Extract the (x, y) coordinate from the center of the cell holding the provided text.  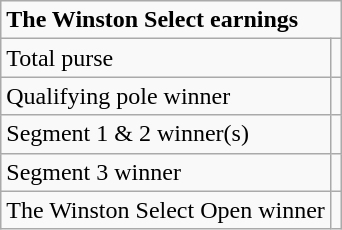
The Winston Select Open winner (166, 210)
Total purse (166, 58)
Segment 3 winner (166, 172)
Segment 1 & 2 winner(s) (166, 134)
The Winston Select earnings (172, 20)
Qualifying pole winner (166, 96)
